Find where the given text appears and provide that cell's center as (x, y) coordinate. 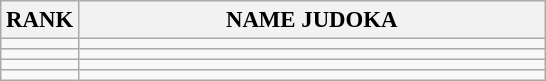
NAME JUDOKA (312, 20)
RANK (40, 20)
